Return the [x, y] coordinate for the center point of the cell that contains the specified text.  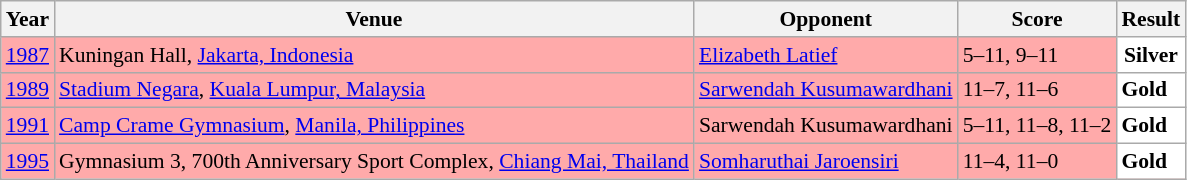
1987 [28, 55]
11–7, 11–6 [1038, 90]
Venue [374, 19]
1989 [28, 90]
Year [28, 19]
Camp Crame Gymnasium, Manila, Philippines [374, 126]
Result [1150, 19]
5–11, 9–11 [1038, 55]
1995 [28, 162]
Elizabeth Latief [826, 55]
Opponent [826, 19]
Score [1038, 19]
1991 [28, 126]
Silver [1150, 55]
5–11, 11–8, 11–2 [1038, 126]
Kuningan Hall, Jakarta, Indonesia [374, 55]
11–4, 11–0 [1038, 162]
Stadium Negara, Kuala Lumpur, Malaysia [374, 90]
Gymnasium 3, 700th Anniversary Sport Complex, Chiang Mai, Thailand [374, 162]
Somharuthai Jaroensiri [826, 162]
